Output the (X, Y) coordinate of the center of the cell containing the given text.  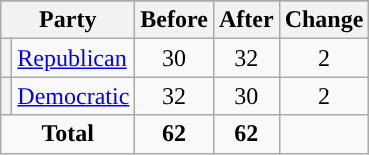
Party (68, 20)
Change (324, 20)
Total (68, 134)
Before (174, 20)
Democratic (74, 96)
Republican (74, 58)
After (246, 20)
